Detect which cell encompasses the target text, then output its [x, y] center coordinate. 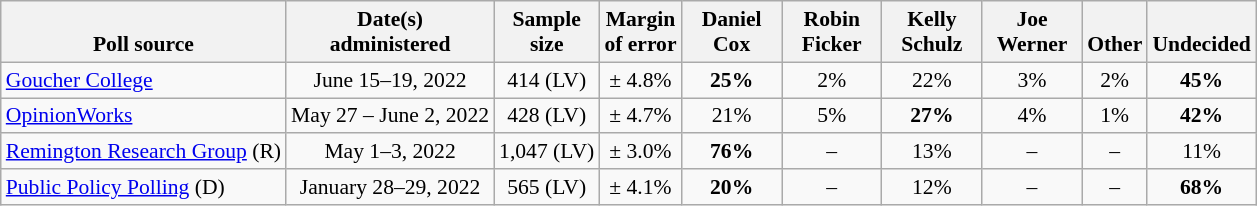
22% [932, 80]
68% [1201, 187]
27% [932, 116]
3% [1032, 80]
45% [1201, 80]
1,047 (LV) [546, 152]
Goucher College [144, 80]
JoeWerner [1032, 32]
KellySchulz [932, 32]
Remington Research Group (R) [144, 152]
Public Policy Polling (D) [144, 187]
4% [1032, 116]
June 15–19, 2022 [390, 80]
565 (LV) [546, 187]
Marginof error [640, 32]
414 (LV) [546, 80]
OpinionWorks [144, 116]
January 28–29, 2022 [390, 187]
± 4.1% [640, 187]
76% [732, 152]
± 3.0% [640, 152]
428 (LV) [546, 116]
± 4.7% [640, 116]
12% [932, 187]
1% [1114, 116]
42% [1201, 116]
Undecided [1201, 32]
May 1–3, 2022 [390, 152]
Date(s)administered [390, 32]
RobinFicker [832, 32]
May 27 – June 2, 2022 [390, 116]
21% [732, 116]
25% [732, 80]
Other [1114, 32]
11% [1201, 152]
± 4.8% [640, 80]
5% [832, 116]
Samplesize [546, 32]
13% [932, 152]
20% [732, 187]
Poll source [144, 32]
DanielCox [732, 32]
